Locate the cell with the specified text and output its [x, y] center coordinate. 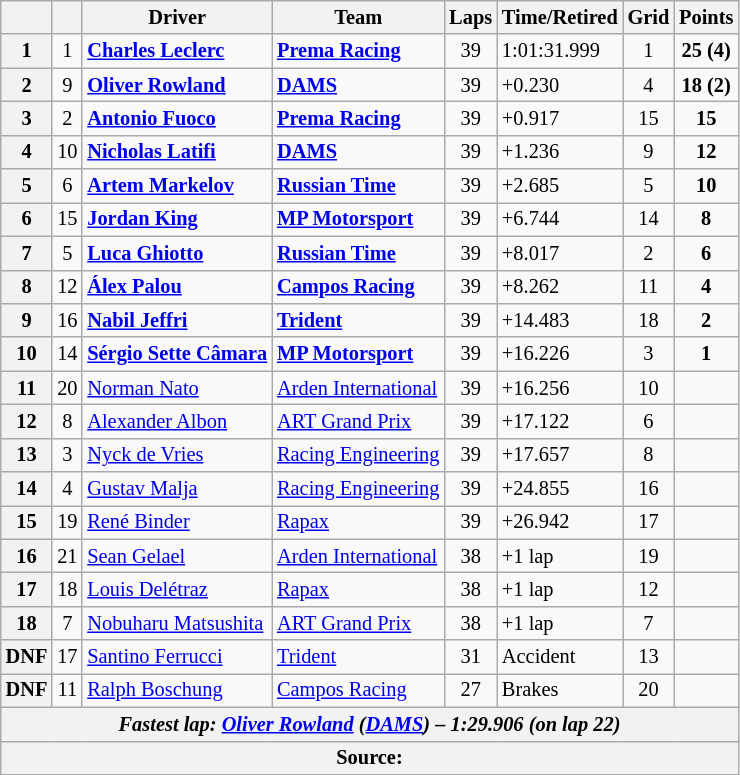
Brakes [560, 690]
Louis Delétraz [177, 589]
+0.230 [560, 85]
Antonio Fuoco [177, 118]
Santino Ferrucci [177, 657]
1:01:31.999 [560, 51]
Source: [370, 758]
Team [358, 17]
+16.256 [560, 388]
Sean Gelael [177, 556]
Accident [560, 657]
+8.017 [560, 253]
+17.657 [560, 455]
+14.483 [560, 320]
+24.855 [560, 489]
Oliver Rowland [177, 85]
Sérgio Sette Câmara [177, 354]
Gustav Malja [177, 489]
Grid [649, 17]
21 [67, 556]
Nyck de Vries [177, 455]
+17.122 [560, 421]
Points [706, 17]
31 [470, 657]
Nabil Jeffri [177, 320]
Álex Palou [177, 287]
Ralph Boschung [177, 690]
Laps [470, 17]
+6.744 [560, 219]
Time/Retired [560, 17]
Nicholas Latifi [177, 152]
+2.685 [560, 186]
+0.917 [560, 118]
18 (2) [706, 85]
Norman Nato [177, 388]
+8.262 [560, 287]
Alexander Albon [177, 421]
Fastest lap: Oliver Rowland (DAMS) – 1:29.906 (on lap 22) [370, 724]
René Binder [177, 522]
+16.226 [560, 354]
Luca Ghiotto [177, 253]
25 (4) [706, 51]
Jordan King [177, 219]
Driver [177, 17]
27 [470, 690]
+26.942 [560, 522]
Artem Markelov [177, 186]
+1.236 [560, 152]
Charles Leclerc [177, 51]
Nobuharu Matsushita [177, 623]
